Detect which cell encompasses the target text, then output its (X, Y) center coordinate. 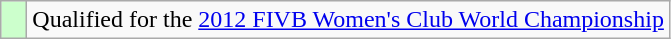
Qualified for the 2012 FIVB Women's Club World Championship (348, 20)
